Identify which cell holds the provided text, then report its [X, Y] central coordinate. 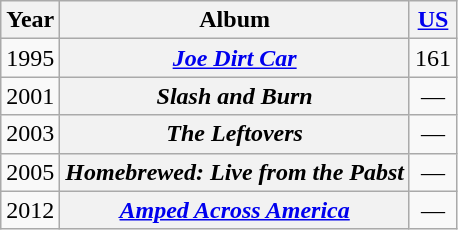
161 [432, 58]
2003 [30, 134]
Joe Dirt Car [235, 58]
US [432, 20]
1995 [30, 58]
Year [30, 20]
Slash and Burn [235, 96]
2005 [30, 172]
2012 [30, 210]
2001 [30, 96]
Amped Across America [235, 210]
Homebrewed: Live from the Pabst [235, 172]
The Leftovers [235, 134]
Album [235, 20]
